Determine the (X, Y) coordinate at the center of the cell enclosing the given text.  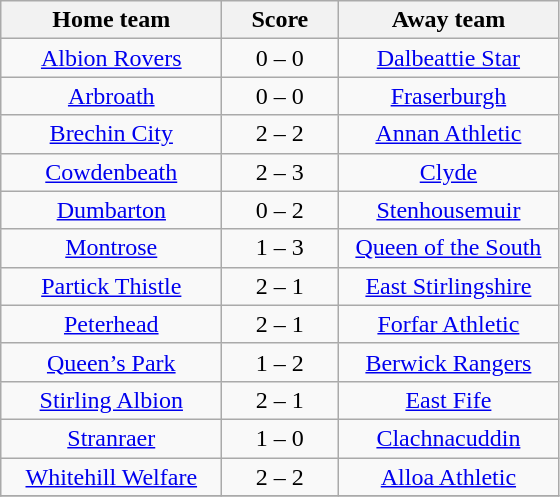
Stranraer (112, 438)
Brechin City (112, 134)
Alloa Athletic (448, 477)
Montrose (112, 248)
Fraserburgh (448, 96)
Clyde (448, 172)
East Fife (448, 400)
0 – 2 (280, 210)
Stirling Albion (112, 400)
Whitehill Welfare (112, 477)
Queen’s Park (112, 362)
Berwick Rangers (448, 362)
1 – 2 (280, 362)
2 – 3 (280, 172)
Stenhousemuir (448, 210)
Clachnacuddin (448, 438)
Dumbarton (112, 210)
Score (280, 20)
Queen of the South (448, 248)
Albion Rovers (112, 58)
Annan Athletic (448, 134)
Peterhead (112, 324)
Arbroath (112, 96)
East Stirlingshire (448, 286)
1 – 3 (280, 248)
Partick Thistle (112, 286)
1 – 0 (280, 438)
Dalbeattie Star (448, 58)
Cowdenbeath (112, 172)
Away team (448, 20)
Home team (112, 20)
Forfar Athletic (448, 324)
